Search for the cell housing the specified text and yield its [X, Y] center coordinate. 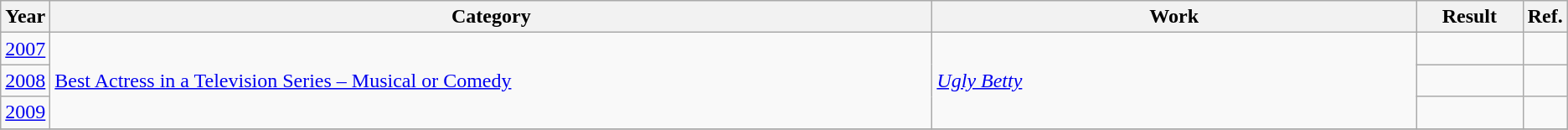
Work [1174, 17]
Year [25, 17]
Ugly Betty [1174, 81]
2009 [25, 112]
2008 [25, 81]
Ref. [1545, 17]
Category [491, 17]
2007 [25, 49]
Best Actress in a Television Series – Musical or Comedy [491, 81]
Result [1469, 17]
